Scan for the cell matching the given text and deliver its [x, y] coordinate at center. 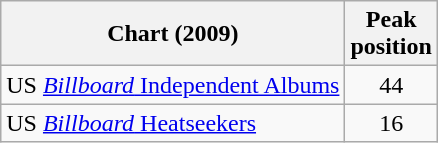
US Billboard Independent Albums [173, 85]
16 [391, 123]
Peakposition [391, 34]
44 [391, 85]
US Billboard Heatseekers [173, 123]
Chart (2009) [173, 34]
